From the cell containing the given text, extract its center point as (x, y) coordinate. 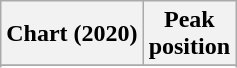
Peakposition (189, 34)
Chart (2020) (72, 34)
